Search for the cell housing the specified text and yield its (x, y) center coordinate. 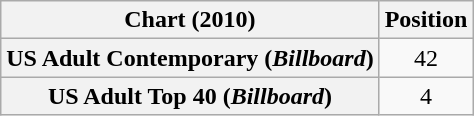
42 (426, 58)
Chart (2010) (190, 20)
4 (426, 96)
US Adult Contemporary (Billboard) (190, 58)
Position (426, 20)
US Adult Top 40 (Billboard) (190, 96)
